Pinpoint the cell where the given text exists, returning its [x, y] midpoint coordinate. 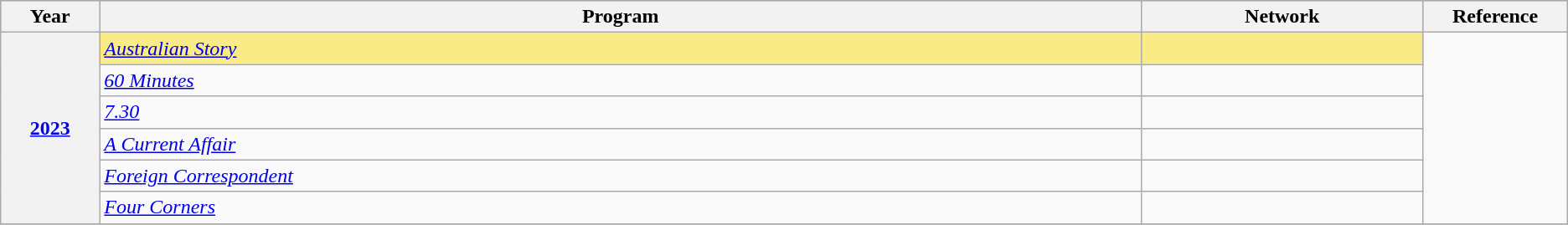
7.30 [621, 112]
60 Minutes [621, 80]
Four Corners [621, 207]
Australian Story [621, 49]
Network [1282, 17]
Reference [1495, 17]
Year [50, 17]
Program [621, 17]
Foreign Correspondent [621, 176]
A Current Affair [621, 144]
2023 [50, 128]
